Determine the [X, Y] coordinate at the center of the cell enclosing the given text.  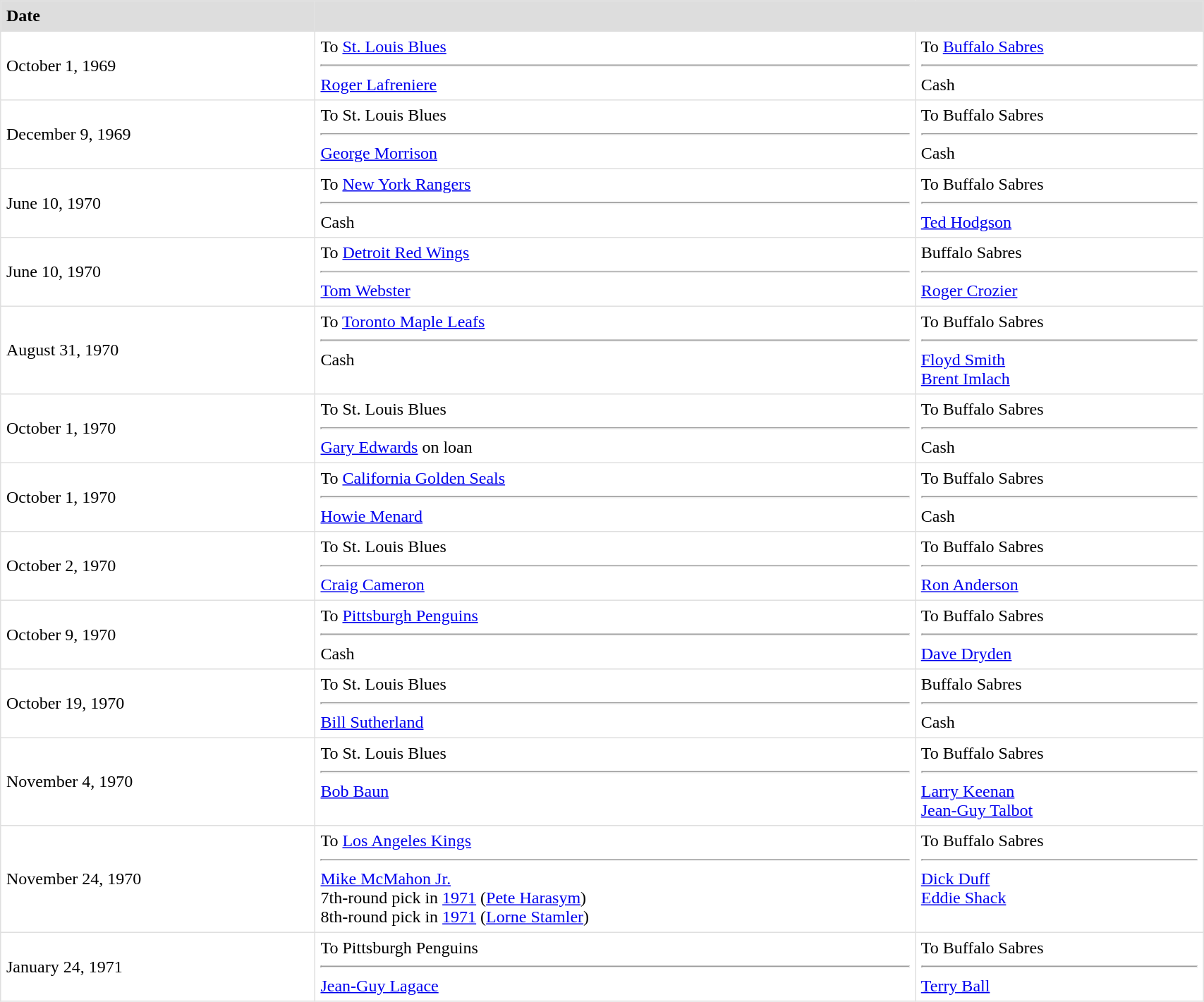
To Detroit Red WingsTom Webster [615, 272]
Date [158, 16]
To Buffalo Sabres Cash [1059, 66]
To Buffalo SabresFloyd SmithBrent Imlach [1059, 350]
To St. Louis BluesBill Sutherland [615, 704]
To Toronto Maple LeafsCash [615, 350]
To St. Louis BluesGary Edwards on loan [615, 429]
To Los Angeles KingsMike McMahon Jr.7th-round pick in 1971 (Pete Harasym)8th-round pick in 1971 (Lorne Stamler) [615, 879]
October 19, 1970 [158, 704]
To Pittsburgh PenguinsJean-Guy Lagace [615, 967]
November 4, 1970 [158, 781]
November 24, 1970 [158, 879]
To Buffalo SabresRon Anderson [1059, 566]
To Buffalo SabresTed Hodgson [1059, 203]
To St. Louis BluesGeorge Morrison [615, 135]
January 24, 1971 [158, 967]
To Pittsburgh PenguinsCash [615, 635]
To Buffalo SabresLarry KeenanJean-Guy Talbot [1059, 781]
October 1, 1969 [158, 66]
To Buffalo SabresDick DuffEddie Shack [1059, 879]
To St. Louis Blues Roger Lafreniere [615, 66]
December 9, 1969 [158, 135]
To St. Louis BluesCraig Cameron [615, 566]
October 2, 1970 [158, 566]
August 31, 1970 [158, 350]
To California Golden SealsHowie Menard [615, 497]
To New York RangersCash [615, 203]
October 9, 1970 [158, 635]
Buffalo SabresCash [1059, 704]
To Buffalo SabresTerry Ball [1059, 967]
To St. Louis BluesBob Baun [615, 781]
To Buffalo SabresDave Dryden [1059, 635]
Buffalo SabresRoger Crozier [1059, 272]
